Provide the (x, y) coordinate of the cell's center where the given text is located.  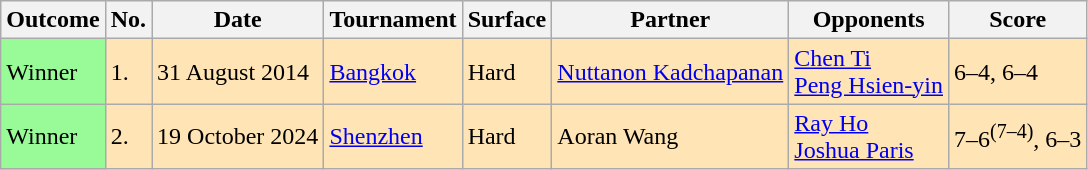
Outcome (53, 20)
No. (128, 20)
Tournament (393, 20)
31 August 2014 (238, 72)
Opponents (869, 20)
Bangkok (393, 72)
2. (128, 136)
7–6(7–4), 6–3 (1018, 136)
Score (1018, 20)
6–4, 6–4 (1018, 72)
Nuttanon Kadchapanan (670, 72)
Aoran Wang (670, 136)
Chen Ti Peng Hsien-yin (869, 72)
Partner (670, 20)
Ray Ho Joshua Paris (869, 136)
Date (238, 20)
1. (128, 72)
Shenzhen (393, 136)
19 October 2024 (238, 136)
Surface (507, 20)
